From the cell containing the given text, extract its center point as (X, Y) coordinate. 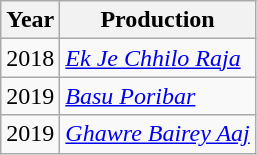
Basu Poribar (158, 96)
Ek Je Chhilo Raja (158, 58)
Ghawre Bairey Aaj (158, 134)
Production (158, 20)
2018 (30, 58)
Year (30, 20)
